From the cell containing the given text, extract its center point as (X, Y) coordinate. 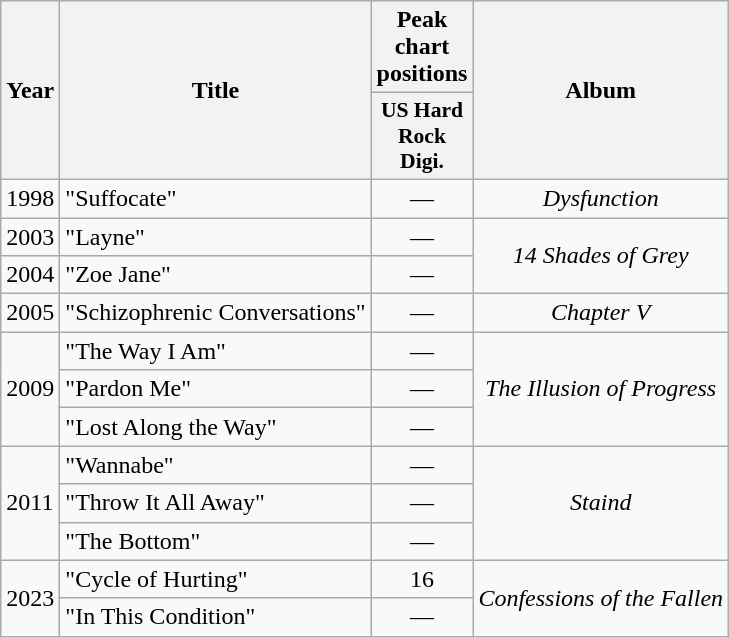
"Wannabe" (216, 465)
Chapter V (601, 313)
"Lost Along the Way" (216, 427)
Album (601, 90)
2004 (30, 275)
2005 (30, 313)
"Cycle of Hurting" (216, 579)
16 (422, 579)
2003 (30, 237)
Peak chart positions (422, 47)
2023 (30, 598)
Title (216, 90)
Confessions of the Fallen (601, 598)
"Schizophrenic Conversations" (216, 313)
The Illusion of Progress (601, 389)
2011 (30, 503)
"Throw It All Away" (216, 503)
Staind (601, 503)
US Hard Rock Digi. (422, 136)
14 Shades of Grey (601, 256)
"The Bottom" (216, 541)
"Layne" (216, 237)
"Pardon Me" (216, 389)
"In This Condition" (216, 617)
2009 (30, 389)
1998 (30, 198)
"Zoe Jane" (216, 275)
"The Way I Am" (216, 351)
"Suffocate" (216, 198)
Year (30, 90)
Dysfunction (601, 198)
